Find where the given text appears and provide that cell's center as (X, Y) coordinate. 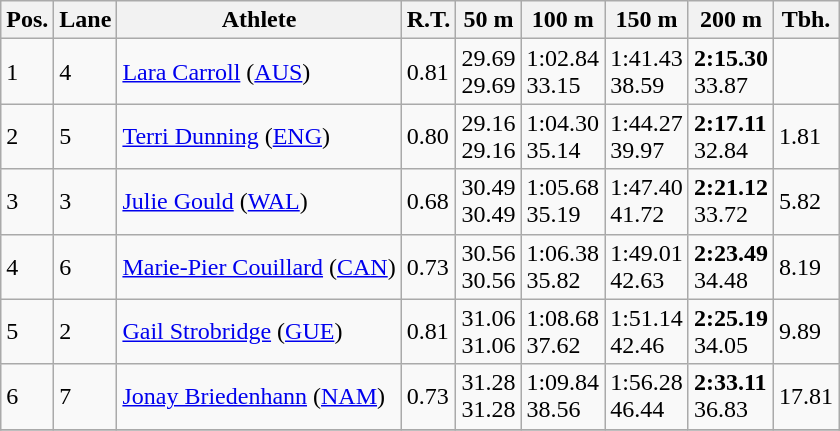
1.81 (806, 136)
Julie Gould (WAL) (259, 202)
R.T. (428, 20)
0.80 (428, 136)
2:15.3033.87 (730, 72)
2:33.1136.83 (730, 396)
2:17.1132.84 (730, 136)
200 m (730, 20)
Lara Carroll (AUS) (259, 72)
1:56.2846.44 (647, 396)
1 (28, 72)
7 (86, 396)
1:06.3835.82 (563, 266)
2:25.1934.05 (730, 332)
Tbh. (806, 20)
2:21.1233.72 (730, 202)
9.89 (806, 332)
1:44.2739.97 (647, 136)
1:41.4338.59 (647, 72)
31.2831.28 (488, 396)
Athlete (259, 20)
Jonay Briedenhann (NAM) (259, 396)
1:02.8433.15 (563, 72)
2:23.4934.48 (730, 266)
Marie-Pier Couillard (CAN) (259, 266)
150 m (647, 20)
30.4930.49 (488, 202)
1:49.0142.63 (647, 266)
30.5630.56 (488, 266)
1:51.1442.46 (647, 332)
1:08.6837.62 (563, 332)
1:09.8438.56 (563, 396)
8.19 (806, 266)
50 m (488, 20)
100 m (563, 20)
1:47.4041.72 (647, 202)
Pos. (28, 20)
5.82 (806, 202)
29.6929.69 (488, 72)
Lane (86, 20)
Terri Dunning (ENG) (259, 136)
31.0631.06 (488, 332)
29.1629.16 (488, 136)
0.68 (428, 202)
17.81 (806, 396)
Gail Strobridge (GUE) (259, 332)
1:04.3035.14 (563, 136)
1:05.6835.19 (563, 202)
